Return [x, y] of the center of cell containing provided text 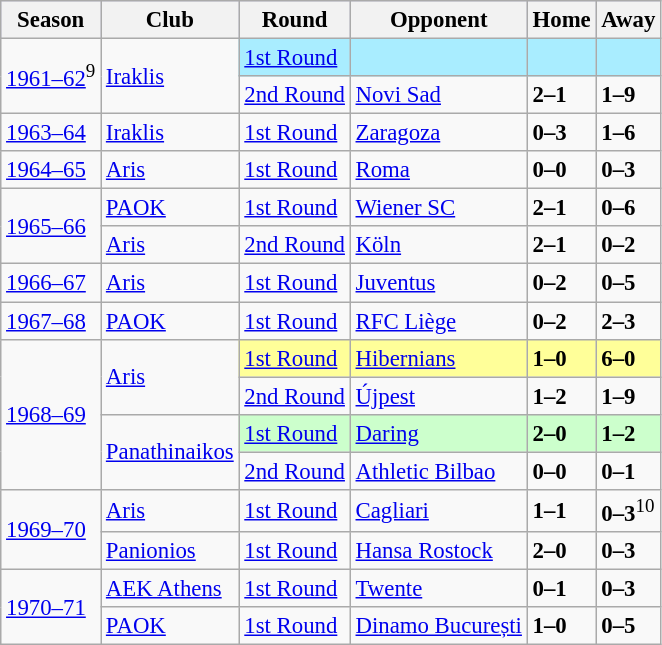
Club [170, 20]
Daring [438, 433]
1968–69 [51, 414]
Twente [438, 588]
Köln [438, 245]
1–6 [628, 133]
Novi Sad [438, 95]
Panathinaikos [170, 452]
Season [51, 20]
2–3 [628, 321]
Round [294, 20]
Wiener SC [438, 208]
1965–66 [51, 226]
1963–64 [51, 133]
1–1 [562, 511]
Juventus [438, 283]
Újpest [438, 396]
1967–68 [51, 321]
Dinamo București [438, 626]
Hibernians [438, 358]
1969–70 [51, 530]
1970–71 [51, 606]
1961–629 [51, 76]
Away [628, 20]
1964–65 [51, 170]
AEK Athens [170, 588]
Panionios [170, 551]
Athletic Bilbao [438, 471]
Home [562, 20]
1966–67 [51, 283]
Zaragoza [438, 133]
RFC Liège [438, 321]
0–310 [628, 511]
0–6 [628, 208]
Hansa Rostock [438, 551]
Roma [438, 170]
Opponent [438, 20]
6–0 [628, 358]
Cagliari [438, 511]
